Return the [x, y] coordinate for the center point of the cell that contains the specified text.  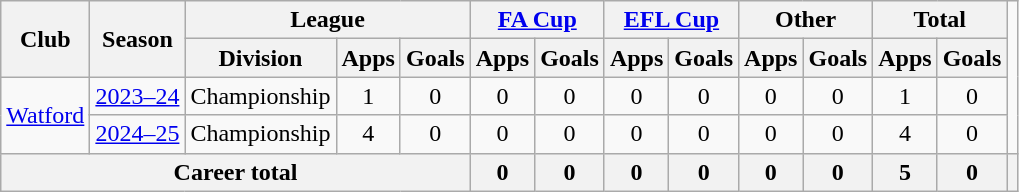
Career total [236, 172]
Total [940, 20]
Club [46, 39]
Season [138, 39]
Other [806, 20]
5 [905, 172]
FA Cup [537, 20]
Watford [46, 115]
Division [260, 58]
EFL Cup [671, 20]
League [328, 20]
2024–25 [138, 134]
2023–24 [138, 96]
